Detect which cell encompasses the target text, then output its (x, y) center coordinate. 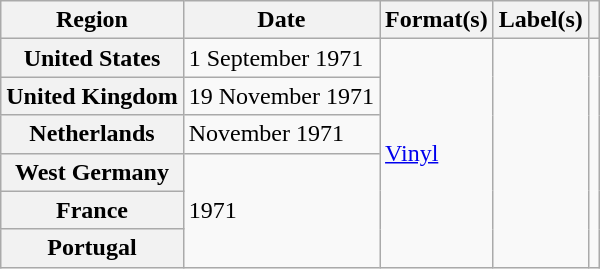
1971 (281, 210)
Portugal (92, 248)
Label(s) (540, 20)
United States (92, 58)
November 1971 (281, 134)
Netherlands (92, 134)
Format(s) (437, 20)
Vinyl (437, 153)
France (92, 210)
19 November 1971 (281, 96)
Region (92, 20)
United Kingdom (92, 96)
1 September 1971 (281, 58)
Date (281, 20)
West Germany (92, 172)
